From the cell containing the given text, extract its center point as [x, y] coordinate. 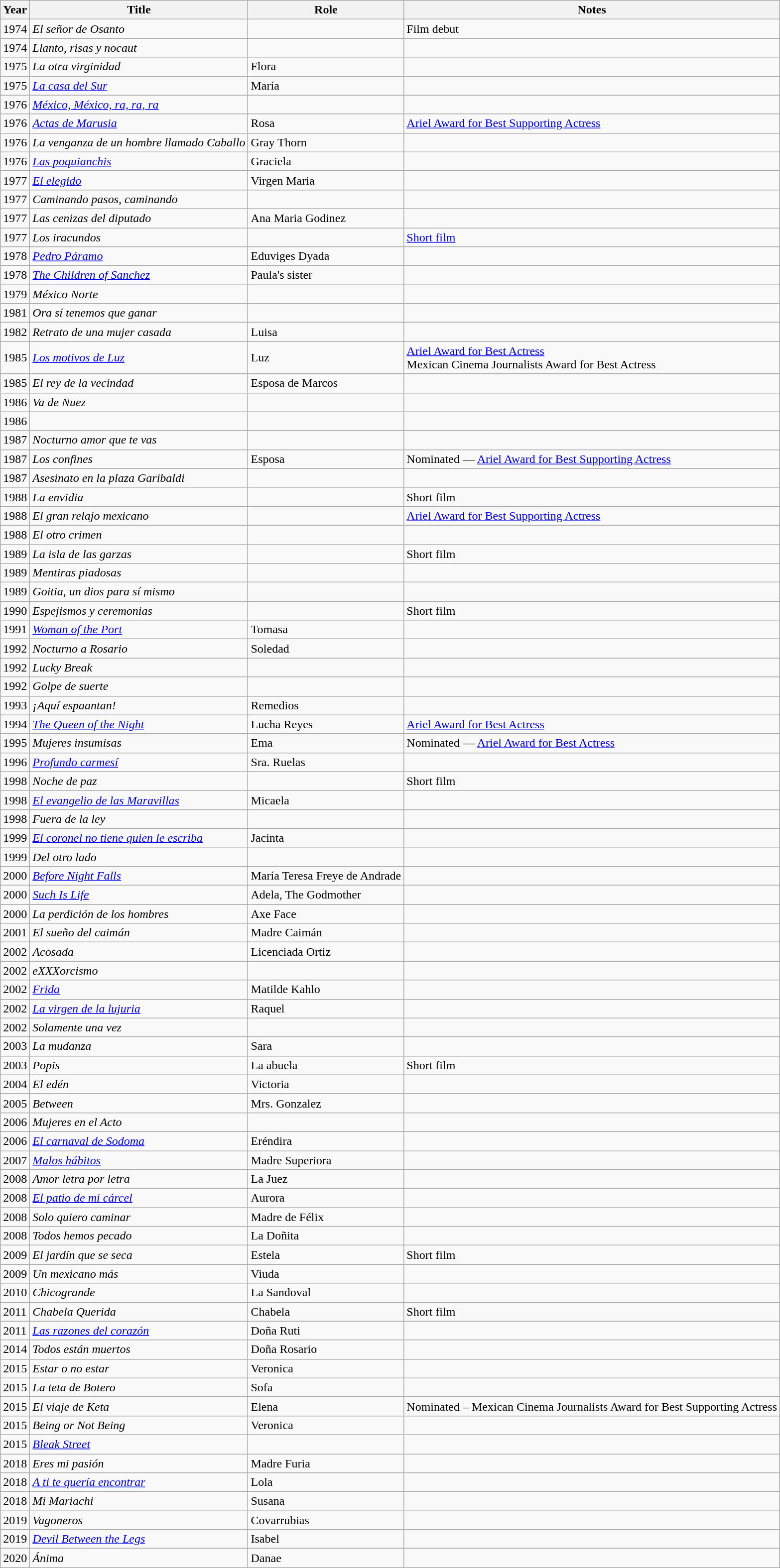
Woman of the Port [139, 630]
Soledad [326, 649]
La otra virginidad [139, 67]
Lucky Break [139, 668]
Los confines [139, 459]
Todos hemos pecado [139, 1236]
Vagoneros [139, 1520]
Luisa [326, 332]
1979 [15, 294]
El evangelio de las Maravillas [139, 800]
Matilde Kahlo [326, 990]
2007 [15, 1160]
1991 [15, 630]
Paula's sister [326, 275]
Micaela [326, 800]
Madre Superiora [326, 1160]
Ánima [139, 1558]
Amor letra por letra [139, 1179]
The Children of Sanchez [139, 275]
México, México, ra, ra, ra [139, 105]
A ti te quería encontrar [139, 1482]
Popis [139, 1065]
Role [326, 10]
Jacinta [326, 838]
2010 [15, 1293]
2005 [15, 1103]
Estela [326, 1255]
Las razones del corazón [139, 1331]
Los iracundos [139, 237]
Ema [326, 743]
Remedios [326, 705]
Nocturno amor que te vas [139, 440]
El carnaval de Sodoma [139, 1141]
Solamente una vez [139, 1027]
El coronel no tiene quien le escriba [139, 838]
Todos están muertos [139, 1349]
Eduviges Dyada [326, 256]
Elena [326, 1406]
Virgen Maria [326, 180]
Devil Between the Legs [139, 1539]
Ora sí tenemos que ganar [139, 313]
Such Is Life [139, 895]
María Teresa Freye de Andrade [326, 876]
Un mexicano más [139, 1274]
La mudanza [139, 1046]
Nominated — Ariel Award for Best Supporting Actress [592, 459]
Being or Not Being [139, 1425]
Notes [592, 10]
La teta de Botero [139, 1387]
Chabela Querida [139, 1312]
Esposa [326, 459]
Madre Caimán [326, 933]
El edén [139, 1084]
Licenciada Ortiz [326, 952]
La perdición de los hombres [139, 914]
1982 [15, 332]
Llanto, risas y nocaut [139, 48]
El otro crimen [139, 535]
2001 [15, 933]
Frida [139, 990]
La Sandoval [326, 1293]
Lucha Reyes [326, 724]
María [326, 86]
Estar o no estar [139, 1368]
Chabela [326, 1312]
Adela, The Godmother [326, 895]
1993 [15, 705]
El señor de Osanto [139, 29]
Sofa [326, 1387]
La envidia [139, 497]
El gran relajo mexicano [139, 516]
Bleak Street [139, 1444]
Retrato de una mujer casada [139, 332]
1996 [15, 762]
Chicogrande [139, 1293]
La abuela [326, 1065]
2004 [15, 1084]
Doña Ruti [326, 1331]
Solo quiero caminar [139, 1217]
Esposa de Marcos [326, 383]
Danae [326, 1558]
Asesinato en la plaza Garibaldi [139, 478]
Nominated — Ariel Award for Best Actress [592, 743]
1981 [15, 313]
Golpe de suerte [139, 686]
Mi Mariachi [139, 1501]
La isla de las garzas [139, 554]
Rosa [326, 123]
Ariel Award for Best ActressMexican Cinema Journalists Award for Best Actress [592, 357]
¡Aquí espaantan! [139, 705]
El patio de mi cárcel [139, 1198]
Nominated – Mexican Cinema Journalists Award for Best Supporting Actress [592, 1406]
Actas de Marusia [139, 123]
1994 [15, 724]
Victoria [326, 1084]
Graciela [326, 161]
Las poquianchis [139, 161]
Ariel Award for Best Actress [592, 724]
La casa del Sur [139, 86]
Eréndira [326, 1141]
Flora [326, 67]
El jardín que se seca [139, 1255]
Raquel [326, 1008]
Madre de Félix [326, 1217]
La virgen de la lujuria [139, 1008]
Sara [326, 1046]
Aurora [326, 1198]
1990 [15, 611]
Acosada [139, 952]
Eres mi pasión [139, 1463]
Title [139, 10]
Malos hábitos [139, 1160]
Axe Face [326, 914]
Goitia, un dios para sí mismo [139, 592]
Sra. Ruelas [326, 762]
Isabel [326, 1539]
La Juez [326, 1179]
Covarrubias [326, 1520]
eXXXorcismo [139, 971]
Nocturno a Rosario [139, 649]
The Queen of the Night [139, 724]
Mrs. Gonzalez [326, 1103]
Pedro Páramo [139, 256]
Profundo carmesí [139, 762]
El viaje de Keta [139, 1406]
El rey de la vecindad [139, 383]
Espejismos y ceremonias [139, 611]
Las cenizas del diputado [139, 218]
Film debut [592, 29]
Mujeres en el Acto [139, 1122]
Tomasa [326, 630]
La venganza de un hombre llamado Caballo [139, 142]
Viuda [326, 1274]
La Doñita [326, 1236]
Before Night Falls [139, 876]
Noche de paz [139, 781]
2014 [15, 1349]
Mujeres insumisas [139, 743]
Ana Maria Godinez [326, 218]
El elegido [139, 180]
Susana [326, 1501]
Los motivos de Luz [139, 357]
Mentiras piadosas [139, 573]
Del otro lado [139, 857]
Caminando pasos, caminando [139, 199]
México Norte [139, 294]
2020 [15, 1558]
1995 [15, 743]
Year [15, 10]
Between [139, 1103]
Fuera de la ley [139, 819]
Luz [326, 357]
El sueño del caimán [139, 933]
Doña Rosario [326, 1349]
Lola [326, 1482]
Va de Nuez [139, 402]
Gray Thorn [326, 142]
Madre Furia [326, 1463]
